Extract the [x, y] coordinate from the center of the cell holding the provided text.  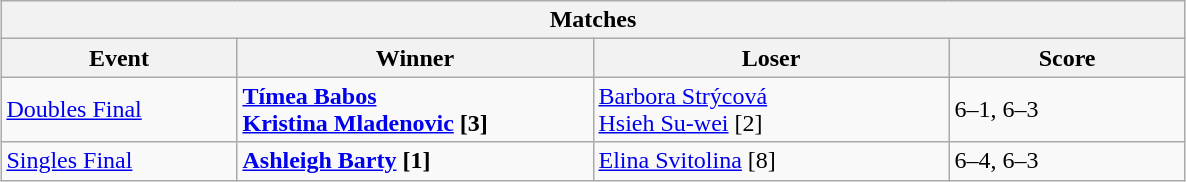
Doubles Final [119, 110]
Event [119, 58]
Ashleigh Barty [1] [415, 161]
Score [1067, 58]
Elina Svitolina [8] [771, 161]
6–4, 6–3 [1067, 161]
Singles Final [119, 161]
6–1, 6–3 [1067, 110]
Winner [415, 58]
Tímea Babos Kristina Mladenovic [3] [415, 110]
Matches [593, 20]
Barbora Strýcová Hsieh Su-wei [2] [771, 110]
Loser [771, 58]
